Identify which cell holds the provided text, then report its [X, Y] central coordinate. 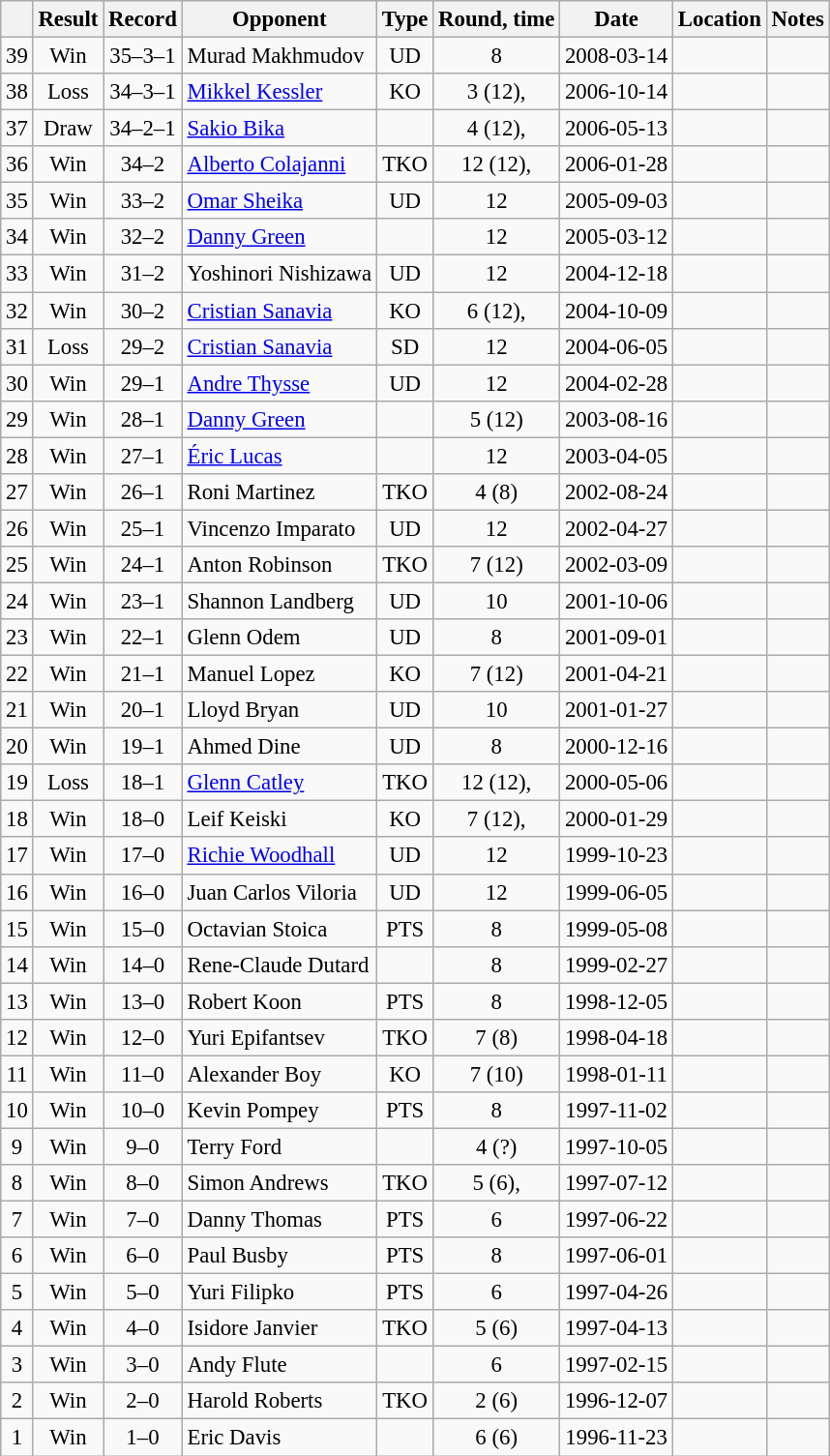
28–1 [143, 419]
Location [720, 19]
Simon Andrews [279, 1183]
1–0 [143, 1438]
2000-05-06 [617, 783]
2 [17, 1402]
31–2 [143, 274]
6–0 [143, 1256]
9–0 [143, 1146]
12–0 [143, 1038]
34 [17, 237]
Yuri Epifantsev [279, 1038]
SD [404, 346]
1999-02-27 [617, 965]
17 [17, 856]
Juan Carlos Viloria [279, 892]
20–1 [143, 710]
2004-06-05 [617, 346]
3 [17, 1365]
34–2–1 [143, 129]
19 [17, 783]
7 (10) [497, 1074]
Richie Woodhall [279, 856]
Alberto Colajanni [279, 164]
Opponent [279, 19]
Result [68, 19]
32–2 [143, 237]
26 [17, 528]
Paul Busby [279, 1256]
1997-04-26 [617, 1293]
29 [17, 419]
Round, time [497, 19]
34–3–1 [143, 92]
2000-01-29 [617, 819]
Rene-Claude Dutard [279, 965]
33–2 [143, 201]
35 [17, 201]
30–2 [143, 311]
Manuel Lopez [279, 674]
24 [17, 601]
Mikkel Kessler [279, 92]
1997-06-01 [617, 1256]
1999-05-08 [617, 929]
3–0 [143, 1365]
22–1 [143, 638]
21–1 [143, 674]
1997-02-15 [617, 1365]
29–2 [143, 346]
2006-01-28 [617, 164]
Harold Roberts [279, 1402]
7 [17, 1220]
35–3–1 [143, 56]
24–1 [143, 565]
38 [17, 92]
14–0 [143, 965]
4–0 [143, 1328]
Record [143, 19]
18–0 [143, 819]
14 [17, 965]
Draw [68, 129]
2004-10-09 [617, 311]
1999-10-23 [617, 856]
2003-08-16 [617, 419]
Leif Keiski [279, 819]
Octavian Stoica [279, 929]
31 [17, 346]
28 [17, 456]
2002-04-27 [617, 528]
5 (12) [497, 419]
37 [17, 129]
2001-01-27 [617, 710]
22 [17, 674]
Notes [797, 19]
2 (6) [497, 1402]
2005-03-12 [617, 237]
2002-03-09 [617, 565]
2–0 [143, 1402]
Shannon Landberg [279, 601]
27 [17, 492]
Andre Thysse [279, 383]
4 (?) [497, 1146]
21 [17, 710]
2006-05-13 [617, 129]
Lloyd Bryan [279, 710]
27–1 [143, 456]
2001-10-06 [617, 601]
10–0 [143, 1111]
25 [17, 565]
36 [17, 164]
Sakio Bika [279, 129]
1996-11-23 [617, 1438]
5 (6) [497, 1328]
Vincenzo Imparato [279, 528]
6 (12), [497, 311]
Eric Davis [279, 1438]
1998-12-05 [617, 1001]
2002-08-24 [617, 492]
11 [17, 1074]
2001-09-01 [617, 638]
16 [17, 892]
1998-04-18 [617, 1038]
2004-02-28 [617, 383]
2005-09-03 [617, 201]
Andy Flute [279, 1365]
9 [17, 1146]
4 [17, 1328]
11–0 [143, 1074]
4 (12), [497, 129]
1998-01-11 [617, 1074]
23 [17, 638]
Danny Thomas [279, 1220]
2001-04-21 [617, 674]
13 [17, 1001]
33 [17, 274]
2004-12-18 [617, 274]
Yoshinori Nishizawa [279, 274]
Isidore Janvier [279, 1328]
18–1 [143, 783]
20 [17, 747]
6 (6) [497, 1438]
Omar Sheika [279, 201]
Glenn Catley [279, 783]
23–1 [143, 601]
39 [17, 56]
5–0 [143, 1293]
1999-06-05 [617, 892]
Roni Martinez [279, 492]
4 (8) [497, 492]
Murad Makhmudov [279, 56]
13–0 [143, 1001]
7–0 [143, 1220]
2000-12-16 [617, 747]
7 (12), [497, 819]
1997-11-02 [617, 1111]
16–0 [143, 892]
26–1 [143, 492]
Anton Robinson [279, 565]
1997-04-13 [617, 1328]
2003-04-05 [617, 456]
2006-10-14 [617, 92]
34–2 [143, 164]
Éric Lucas [279, 456]
Robert Koon [279, 1001]
Terry Ford [279, 1146]
1 [17, 1438]
15 [17, 929]
Alexander Boy [279, 1074]
Kevin Pompey [279, 1111]
29–1 [143, 383]
Ahmed Dine [279, 747]
1997-07-12 [617, 1183]
Glenn Odem [279, 638]
5 (6), [497, 1183]
15–0 [143, 929]
32 [17, 311]
1997-10-05 [617, 1146]
18 [17, 819]
3 (12), [497, 92]
8–0 [143, 1183]
Date [617, 19]
1997-06-22 [617, 1220]
Yuri Filipko [279, 1293]
7 (8) [497, 1038]
30 [17, 383]
2008-03-14 [617, 56]
19–1 [143, 747]
5 [17, 1293]
Type [404, 19]
17–0 [143, 856]
1996-12-07 [617, 1402]
25–1 [143, 528]
